Output the (X, Y) coordinate of the center of the cell containing the given text.  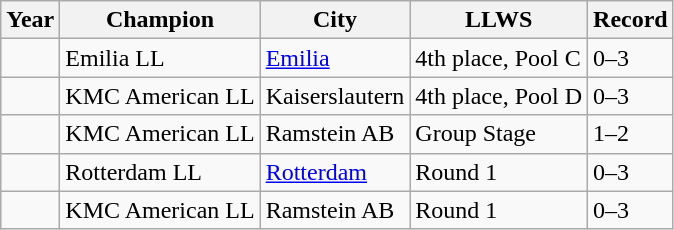
Year (30, 20)
Emilia (335, 58)
Rotterdam LL (160, 172)
1–2 (631, 134)
Kaiserslautern (335, 96)
Champion (160, 20)
Record (631, 20)
Emilia LL (160, 58)
4th place, Pool D (499, 96)
Group Stage (499, 134)
4th place, Pool C (499, 58)
LLWS (499, 20)
City (335, 20)
Rotterdam (335, 172)
